Extract the (X, Y) coordinate from the center of the cell holding the provided text.  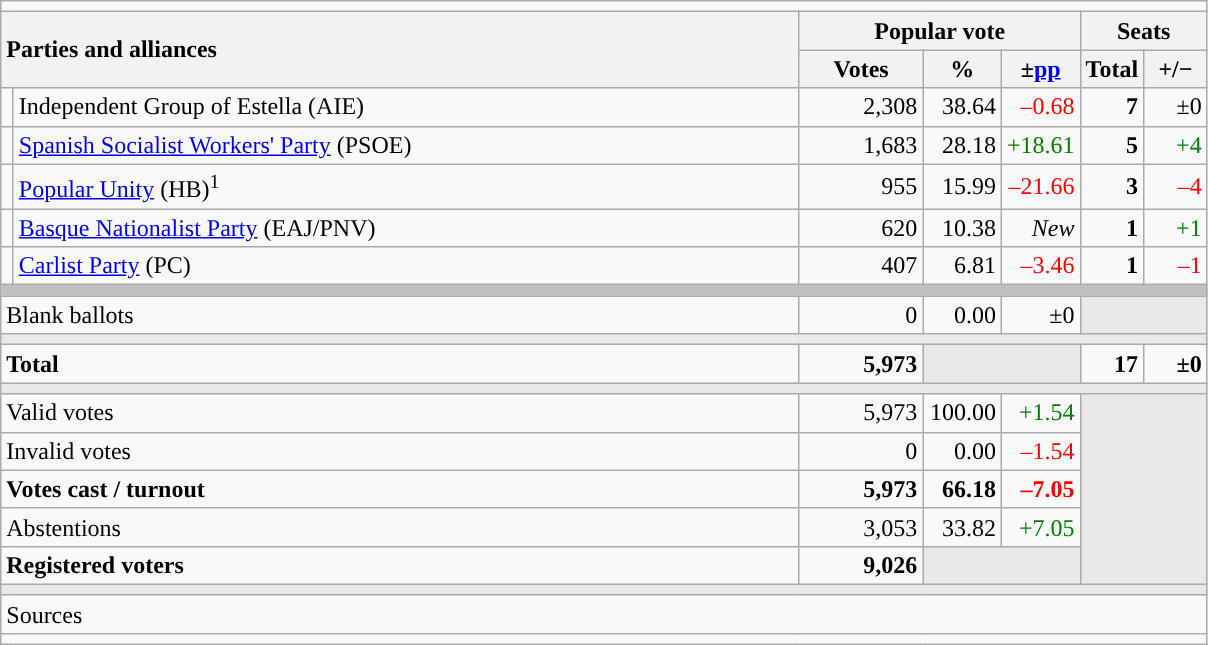
Popular vote (940, 31)
33.82 (962, 527)
–3.46 (1040, 266)
28.18 (962, 145)
Invalid votes (400, 451)
Carlist Party (PC) (406, 266)
Spanish Socialist Workers' Party (PSOE) (406, 145)
–4 (1176, 186)
6.81 (962, 266)
Independent Group of Estella (AIE) (406, 107)
955 (861, 186)
–0.68 (1040, 107)
–21.66 (1040, 186)
100.00 (962, 413)
–1.54 (1040, 451)
Votes (861, 69)
2,308 (861, 107)
3 (1112, 186)
Abstentions (400, 527)
–7.05 (1040, 489)
+1 (1176, 228)
Seats (1144, 31)
Parties and alliances (400, 50)
Blank ballots (400, 315)
+7.05 (1040, 527)
+4 (1176, 145)
38.64 (962, 107)
+18.61 (1040, 145)
Registered voters (400, 565)
% (962, 69)
9,026 (861, 565)
Valid votes (400, 413)
+/− (1176, 69)
7 (1112, 107)
407 (861, 266)
Basque Nationalist Party (EAJ/PNV) (406, 228)
3,053 (861, 527)
Votes cast / turnout (400, 489)
10.38 (962, 228)
Sources (604, 614)
±pp (1040, 69)
1,683 (861, 145)
–1 (1176, 266)
620 (861, 228)
New (1040, 228)
Popular Unity (HB)1 (406, 186)
17 (1112, 364)
66.18 (962, 489)
15.99 (962, 186)
5 (1112, 145)
+1.54 (1040, 413)
